For the text-containing cell, return its midpoint in [x, y] coordinate format. 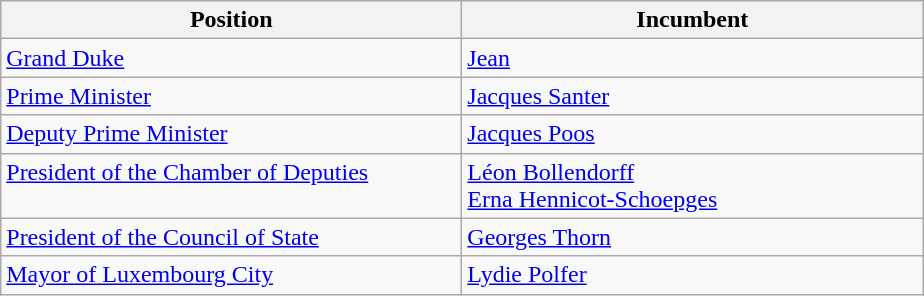
Lydie Polfer [692, 275]
President of the Chamber of Deputies [232, 186]
Deputy Prime Minister [232, 134]
Mayor of Luxembourg City [232, 275]
Incumbent [692, 20]
Jacques Santer [692, 96]
Léon Bollendorff Erna Hennicot-Schoepges [692, 186]
Georges Thorn [692, 237]
Jacques Poos [692, 134]
President of the Council of State [232, 237]
Position [232, 20]
Grand Duke [232, 58]
Jean [692, 58]
Prime Minister [232, 96]
